Extract the [x, y] coordinate from the center of the cell holding the provided text.  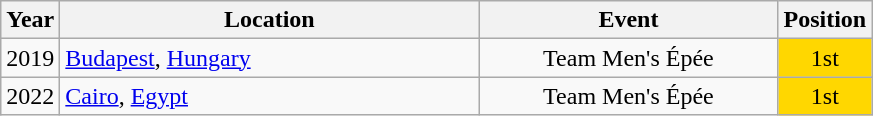
Event [628, 20]
2019 [30, 58]
Position [825, 20]
Location [270, 20]
2022 [30, 96]
Cairo, Egypt [270, 96]
Budapest, Hungary [270, 58]
Year [30, 20]
